Identify which cell holds the provided text, then report its (X, Y) central coordinate. 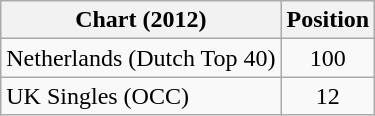
Position (328, 20)
12 (328, 96)
Chart (2012) (141, 20)
100 (328, 58)
Netherlands (Dutch Top 40) (141, 58)
UK Singles (OCC) (141, 96)
